For the text-containing cell, return its midpoint in (x, y) coordinate format. 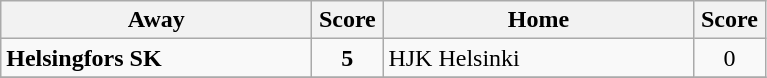
Away (156, 20)
Helsingfors SK (156, 58)
HJK Helsinki (538, 58)
5 (348, 58)
0 (730, 58)
Home (538, 20)
